Extract the [X, Y] coordinate from the center of the cell holding the provided text.  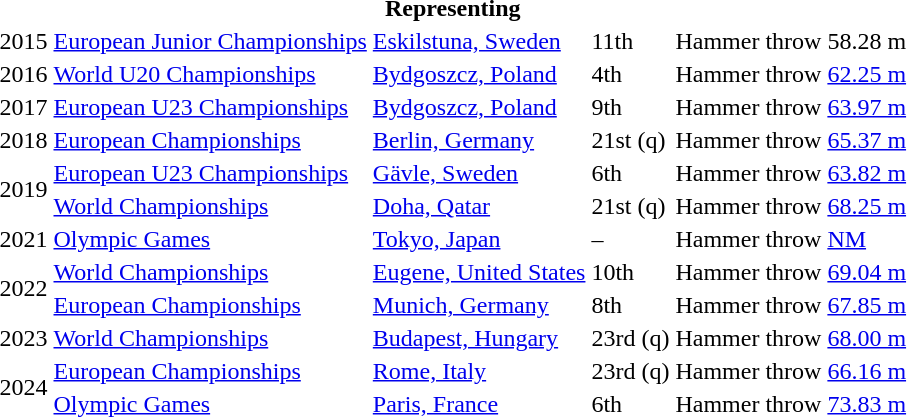
Budapest, Hungary [479, 338]
4th [630, 74]
Munich, Germany [479, 305]
European Junior Championships [210, 41]
Rome, Italy [479, 371]
– [630, 239]
6th [630, 173]
10th [630, 272]
World U20 Championships [210, 74]
11th [630, 41]
Berlin, Germany [479, 140]
Doha, Qatar [479, 206]
Eskilstuna, Sweden [479, 41]
Eugene, United States [479, 272]
8th [630, 305]
Gävle, Sweden [479, 173]
Olympic Games [210, 239]
9th [630, 107]
Tokyo, Japan [479, 239]
